Locate the cell with the specified text and output its (X, Y) center coordinate. 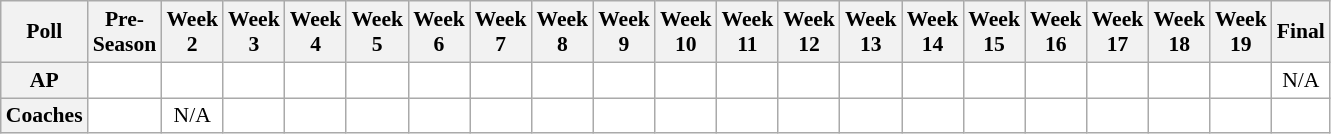
Week9 (624, 32)
Week10 (686, 32)
Week17 (1118, 32)
Final (1301, 32)
Week6 (439, 32)
Week13 (871, 32)
Week15 (994, 32)
Week4 (316, 32)
Week7 (501, 32)
Coaches (44, 116)
Week11 (748, 32)
Week2 (192, 32)
Week16 (1056, 32)
Poll (44, 32)
Week18 (1179, 32)
Pre-Season (125, 32)
Week3 (254, 32)
AP (44, 80)
Week5 (377, 32)
Week19 (1241, 32)
Week12 (809, 32)
Week14 (933, 32)
Week8 (562, 32)
